Provide the [x, y] coordinate of the cell's center where the given text is located.  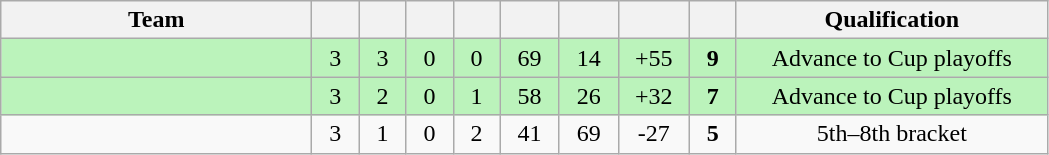
7 [712, 96]
Team [156, 20]
5 [712, 134]
+32 [654, 96]
14 [588, 58]
58 [530, 96]
9 [712, 58]
-27 [654, 134]
26 [588, 96]
5th–8th bracket [892, 134]
+55 [654, 58]
41 [530, 134]
Qualification [892, 20]
